Scan for the cell matching the given text and deliver its [X, Y] coordinate at center. 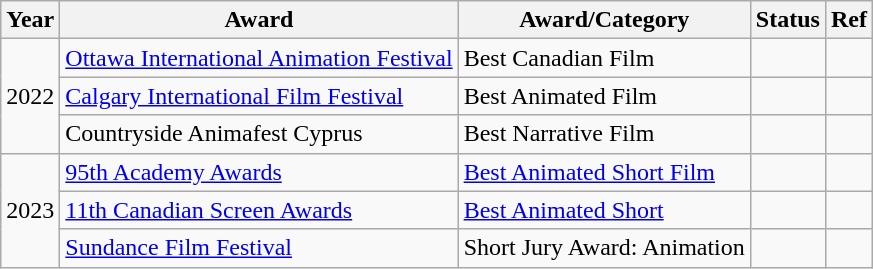
Best Animated Short [604, 210]
Best Animated Short Film [604, 172]
Best Canadian Film [604, 58]
Status [788, 20]
Best Narrative Film [604, 134]
Countryside Animafest Cyprus [259, 134]
Calgary International Film Festival [259, 96]
Award/Category [604, 20]
2022 [30, 96]
Year [30, 20]
Sundance Film Festival [259, 248]
2023 [30, 210]
Ref [848, 20]
Award [259, 20]
95th Academy Awards [259, 172]
11th Canadian Screen Awards [259, 210]
Best Animated Film [604, 96]
Short Jury Award: Animation [604, 248]
Ottawa International Animation Festival [259, 58]
